Provide the [x, y] coordinate of the cell's center where the given text is located.  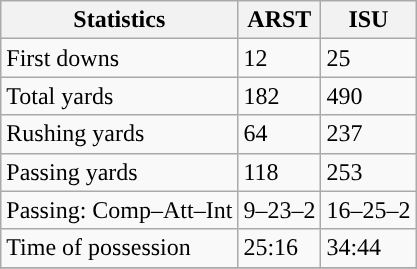
9–23–2 [280, 210]
25 [368, 58]
First downs [120, 58]
118 [280, 172]
16–25–2 [368, 210]
34:44 [368, 248]
12 [280, 58]
25:16 [280, 248]
ARST [280, 20]
253 [368, 172]
Rushing yards [120, 134]
Time of possession [120, 248]
Statistics [120, 20]
490 [368, 96]
ISU [368, 20]
Total yards [120, 96]
64 [280, 134]
237 [368, 134]
Passing yards [120, 172]
Passing: Comp–Att–Int [120, 210]
182 [280, 96]
